For the text-containing cell, return its midpoint in [X, Y] coordinate format. 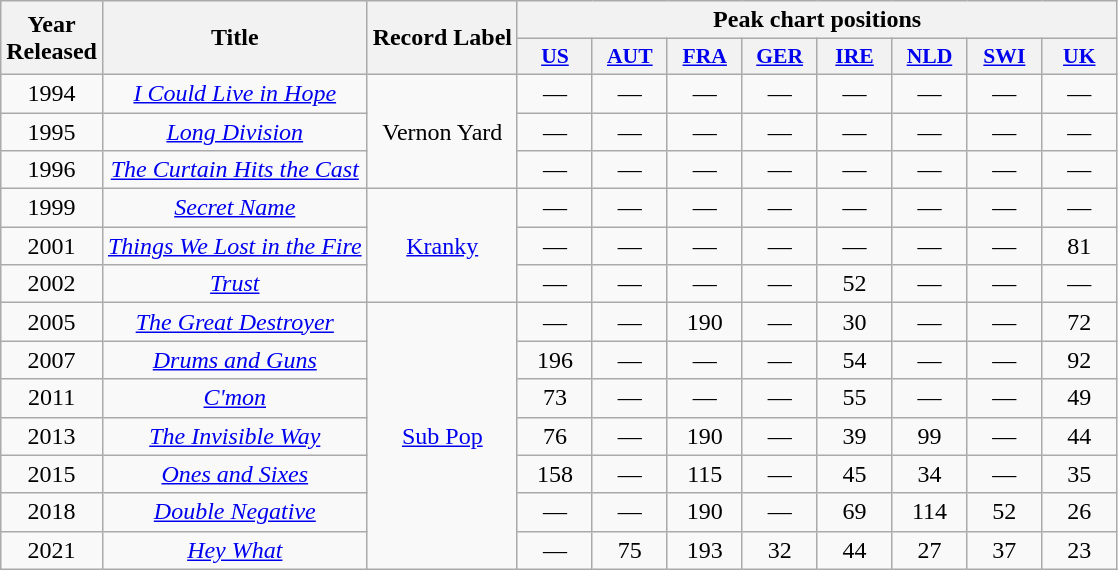
92 [1080, 360]
Ones and Sixes [234, 474]
The Great Destroyer [234, 322]
30 [854, 322]
76 [554, 436]
2011 [52, 398]
73 [554, 398]
39 [854, 436]
69 [854, 512]
Hey What [234, 550]
The Invisible Way [234, 436]
SWI [1004, 57]
55 [854, 398]
NLD [930, 57]
45 [854, 474]
Peak chart positions [816, 20]
99 [930, 436]
75 [630, 550]
49 [1080, 398]
Title [234, 38]
1999 [52, 208]
US [554, 57]
158 [554, 474]
Things We Lost in the Fire [234, 246]
2002 [52, 284]
34 [930, 474]
I Could Live in Hope [234, 93]
Secret Name [234, 208]
1995 [52, 131]
115 [704, 474]
37 [1004, 550]
AUT [630, 57]
32 [780, 550]
72 [1080, 322]
23 [1080, 550]
Trust [234, 284]
196 [554, 360]
2021 [52, 550]
193 [704, 550]
27 [930, 550]
54 [854, 360]
The Curtain Hits the Cast [234, 170]
Vernon Yard [442, 131]
2015 [52, 474]
114 [930, 512]
81 [1080, 246]
2001 [52, 246]
UK [1080, 57]
2013 [52, 436]
Sub Pop [442, 436]
35 [1080, 474]
FRA [704, 57]
26 [1080, 512]
IRE [854, 57]
Drums and Guns [234, 360]
2007 [52, 360]
Long Division [234, 131]
GER [780, 57]
C'mon [234, 398]
Record Label [442, 38]
1994 [52, 93]
Kranky [442, 246]
2018 [52, 512]
1996 [52, 170]
YearReleased [52, 38]
Double Negative [234, 512]
2005 [52, 322]
